Find where the given text appears and provide that cell's center as (X, Y) coordinate. 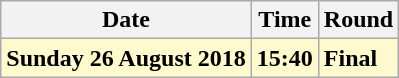
15:40 (284, 58)
Sunday 26 August 2018 (126, 58)
Round (358, 20)
Time (284, 20)
Date (126, 20)
Final (358, 58)
